Capture the cell that displays the provided text and extract its (x, y) central coordinate. 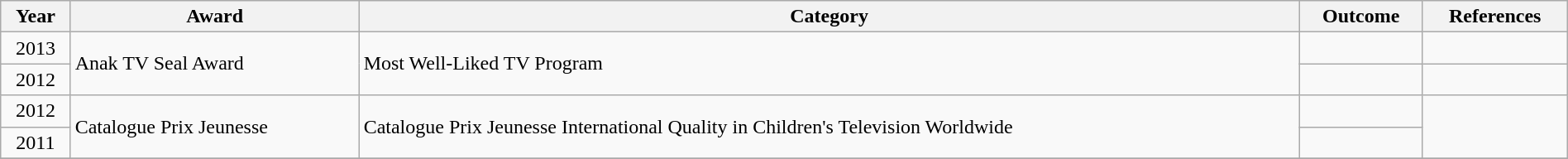
Year (36, 17)
Award (215, 17)
2011 (36, 142)
Category (829, 17)
Catalogue Prix Jeunesse (215, 127)
Most Well-Liked TV Program (829, 64)
Outcome (1361, 17)
2013 (36, 48)
Catalogue Prix Jeunesse International Quality in Children's Television Worldwide (829, 127)
Anak TV Seal Award (215, 64)
References (1495, 17)
